Provide the [X, Y] coordinate of the cell's center where the given text is located.  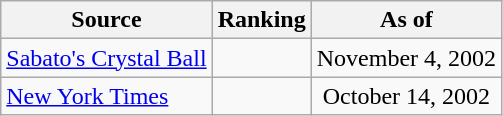
October 14, 2002 [406, 96]
New York Times [106, 96]
November 4, 2002 [406, 58]
As of [406, 20]
Ranking [262, 20]
Sabato's Crystal Ball [106, 58]
Source [106, 20]
